Search for the cell housing the specified text and yield its [X, Y] center coordinate. 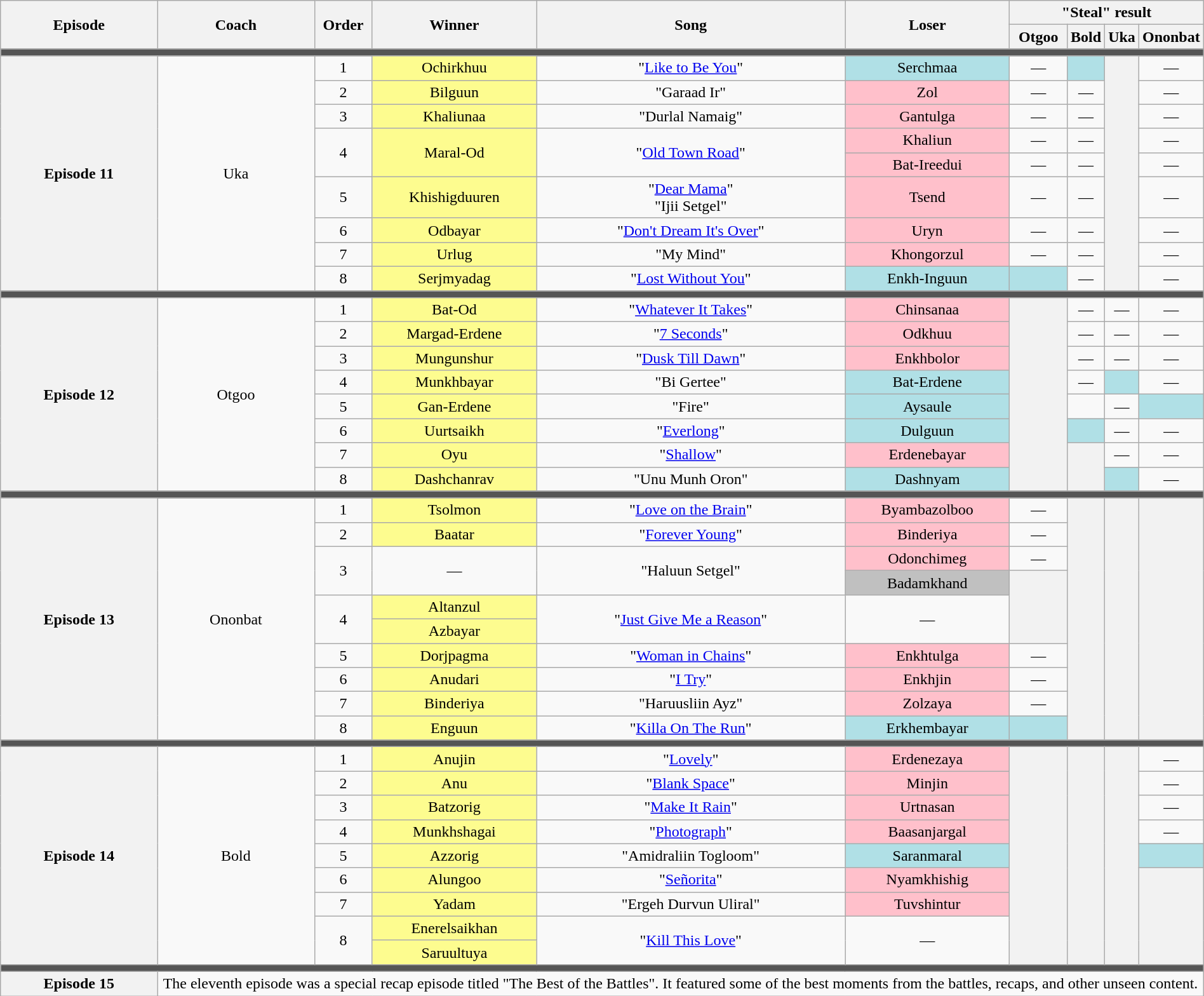
"Garaad Ir" [691, 92]
Song [691, 25]
"Dear Mama""Ijii Setgel" [691, 197]
"Whatever It Takes" [691, 310]
Dashchanrav [455, 479]
"Killa On The Run" [691, 728]
"Everlong" [691, 431]
Munkhshagai [455, 831]
Enguun [455, 728]
Oyu [455, 455]
"Amidraliin Togloom" [691, 856]
Episode 14 [79, 856]
Saruultuya [455, 952]
Mungunshur [455, 358]
Aysaule [927, 407]
Khaliun [927, 140]
Baasanjargal [927, 831]
"Unu Munh Oron" [691, 479]
Zolzaya [927, 704]
Winner [455, 25]
Khongorzul [927, 254]
Bilguun [455, 92]
Minjin [927, 783]
Odonchimeg [927, 558]
Uryn [927, 230]
"Old Town Road" [691, 152]
"Señorita" [691, 880]
"Fire" [691, 407]
Azzorig [455, 856]
Khishigduuren [455, 197]
Serjmyadag [455, 278]
Gan-Erdene [455, 407]
Enkhjin [927, 680]
Erdenebayar [927, 455]
Urtnasan [927, 807]
Enkhbolor [927, 358]
Anudari [455, 680]
Bat-Ireedui [927, 165]
"Lovely" [691, 759]
"Photograph" [691, 831]
Dulguun [927, 431]
Episode [79, 25]
Dorjpagma [455, 655]
Badamkhand [927, 582]
"I Try" [691, 680]
Anujin [455, 759]
"Forever Young" [691, 534]
Odkhuu [927, 334]
Baatar [455, 534]
"7 Seconds" [691, 334]
Serchmaa [927, 68]
Episode 15 [79, 983]
Khaliunaa [455, 116]
"Kill This Love" [691, 940]
Nyamkhishig [927, 880]
"My Mind" [691, 254]
Zol [927, 92]
"Lost Without You" [691, 278]
Order [343, 25]
Uurtsaikh [455, 431]
Enkhtulga [927, 655]
Yadam [455, 904]
Erdenezaya [927, 759]
"Dusk Till Dawn" [691, 358]
Ochirkhuu [455, 68]
"Blank Space" [691, 783]
"Love on the Brain" [691, 510]
Tuvshintur [927, 904]
"Shallow" [691, 455]
Saranmaral [927, 856]
Tsend [927, 197]
Margad-Erdene [455, 334]
"Durlal Namaig" [691, 116]
Dashnyam [927, 479]
"Ergeh Durvun Uliral" [691, 904]
"Haluun Setgel" [691, 570]
Urlug [455, 254]
Episode 12 [79, 394]
Gantulga [927, 116]
Chinsanaa [927, 310]
Loser [927, 25]
Munkhbayar [455, 382]
"Haruusliin Ayz" [691, 704]
Azbayar [455, 631]
Odbayar [455, 230]
"Don't Dream It's Over" [691, 230]
Coach [236, 25]
Bat-Erdene [927, 382]
Bat-Od [455, 310]
Batzorig [455, 807]
Altanzul [455, 607]
Episode 11 [79, 173]
"Just Give Me a Reason" [691, 619]
"Make It Rain" [691, 807]
"Woman in Chains" [691, 655]
Enerelsaikhan [455, 928]
Enkh-Inguun [927, 278]
"Bi Gertee" [691, 382]
"Like to Be You" [691, 68]
Tsolmon [455, 510]
Alungoo [455, 880]
"Steal" result [1106, 13]
Maral-Od [455, 152]
Erkhembayar [927, 728]
Anu [455, 783]
Episode 13 [79, 619]
Byambazolboo [927, 510]
